Capture the cell that displays the provided text and extract its [X, Y] central coordinate. 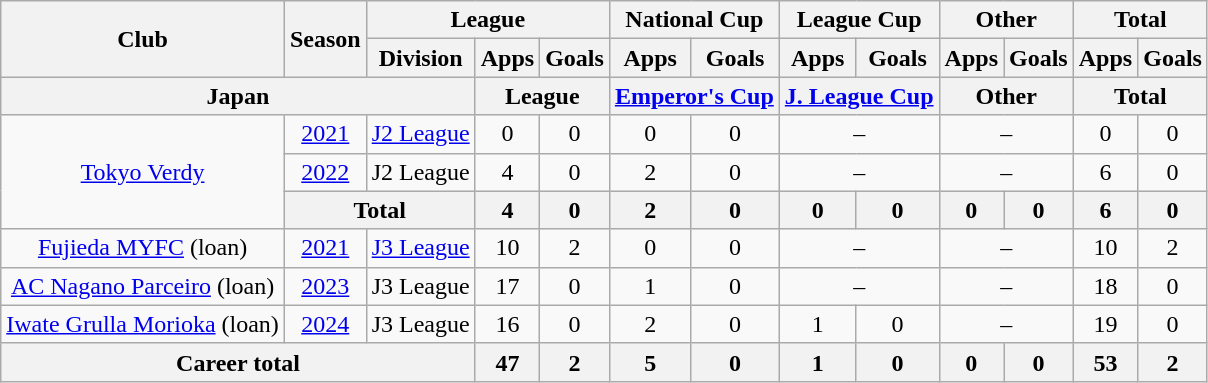
19 [1105, 324]
Iwate Grulla Morioka (loan) [143, 324]
18 [1105, 286]
2022 [325, 172]
League Cup [859, 20]
J. League Cup [859, 96]
Season [325, 39]
16 [507, 324]
National Cup [694, 20]
2024 [325, 324]
Division [420, 58]
17 [507, 286]
Fujieda MYFC (loan) [143, 248]
2023 [325, 286]
53 [1105, 362]
47 [507, 362]
Japan [238, 96]
Emperor's Cup [694, 96]
Club [143, 39]
5 [650, 362]
AC Nagano Parceiro (loan) [143, 286]
Tokyo Verdy [143, 172]
Career total [238, 362]
